Output the [x, y] coordinate of the center of the cell containing the given text.  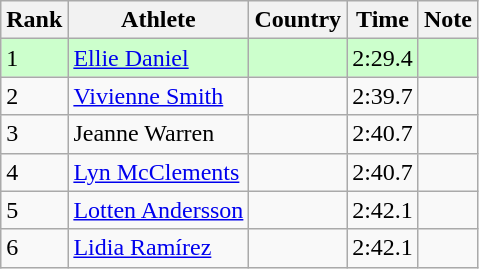
Lotten Andersson [158, 210]
5 [34, 210]
2 [34, 96]
Rank [34, 20]
Time [383, 20]
2:29.4 [383, 58]
Lyn McClements [158, 172]
2:39.7 [383, 96]
Jeanne Warren [158, 134]
Note [448, 20]
1 [34, 58]
Lidia Ramírez [158, 248]
Ellie Daniel [158, 58]
4 [34, 172]
6 [34, 248]
Athlete [158, 20]
Vivienne Smith [158, 96]
3 [34, 134]
Country [298, 20]
